Find where the given text appears and provide that cell's center as (x, y) coordinate. 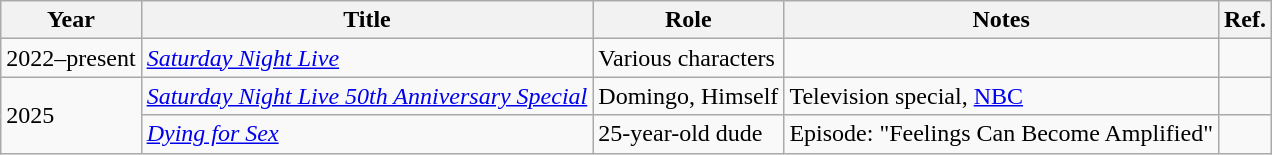
Role (688, 20)
25-year-old dude (688, 134)
Domingo, Himself (688, 96)
Episode: "Feelings Can Become Amplified" (1002, 134)
Saturday Night Live (367, 58)
Dying for Sex (367, 134)
2025 (71, 115)
Various characters (688, 58)
2022–present (71, 58)
Year (71, 20)
Saturday Night Live 50th Anniversary Special (367, 96)
Notes (1002, 20)
Television special, NBC (1002, 96)
Ref. (1244, 20)
Title (367, 20)
